Provide the [x, y] coordinate of the cell's center where the given text is located.  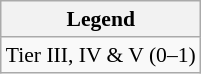
Legend [101, 19]
Tier III, IV & V (0–1) [101, 55]
